Scan for the cell matching the given text and deliver its [X, Y] coordinate at center. 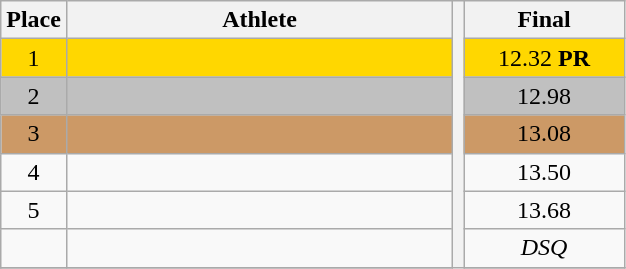
4 [34, 172]
Athlete [259, 20]
DSQ [544, 248]
13.50 [544, 172]
2 [34, 96]
5 [34, 210]
13.68 [544, 210]
Place [34, 20]
12.98 [544, 96]
13.08 [544, 134]
3 [34, 134]
1 [34, 58]
Final [544, 20]
12.32 PR [544, 58]
